Capture the cell that displays the provided text and extract its (X, Y) central coordinate. 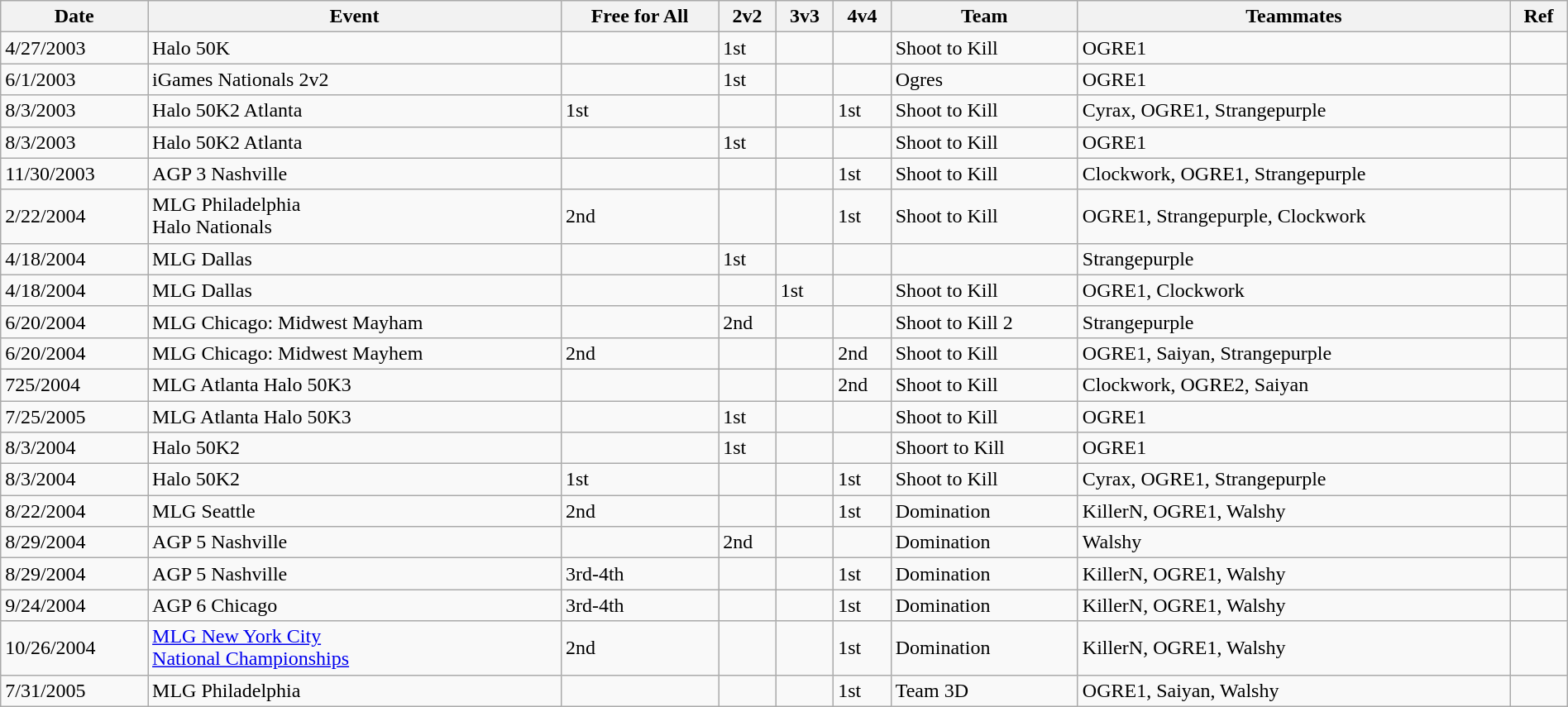
2/22/2004 (74, 217)
4v4 (863, 17)
OGRE1, Saiyan, Strangepurple (1293, 353)
MLG New York CityNational Championships (355, 648)
MLG Chicago: Midwest Mayham (355, 322)
MLG Chicago: Midwest Mayhem (355, 353)
3v3 (805, 17)
MLG Seattle (355, 511)
2v2 (748, 17)
Teammates (1293, 17)
4/27/2003 (74, 48)
Clockwork, OGRE2, Saiyan (1293, 385)
Free for All (639, 17)
8/22/2004 (74, 511)
MLG Philadelphia (355, 690)
MLG PhiladelphiaHalo Nationals (355, 217)
Halo 50K (355, 48)
Shoot to Kill 2 (984, 322)
OGRE1, Saiyan, Walshy (1293, 690)
725/2004 (74, 385)
OGRE1, Clockwork (1293, 290)
7/25/2005 (74, 416)
Team 3D (984, 690)
AGP 6 Chicago (355, 605)
Shoort to Kill (984, 448)
10/26/2004 (74, 648)
6/1/2003 (74, 79)
11/30/2003 (74, 174)
Ogres (984, 79)
Walshy (1293, 542)
9/24/2004 (74, 605)
OGRE1, Strangepurple, Clockwork (1293, 217)
AGP 3 Nashville (355, 174)
Date (74, 17)
iGames Nationals 2v2 (355, 79)
Clockwork, OGRE1, Strangepurple (1293, 174)
Team (984, 17)
7/31/2005 (74, 690)
Ref (1539, 17)
Event (355, 17)
